Search for the cell housing the specified text and yield its [X, Y] center coordinate. 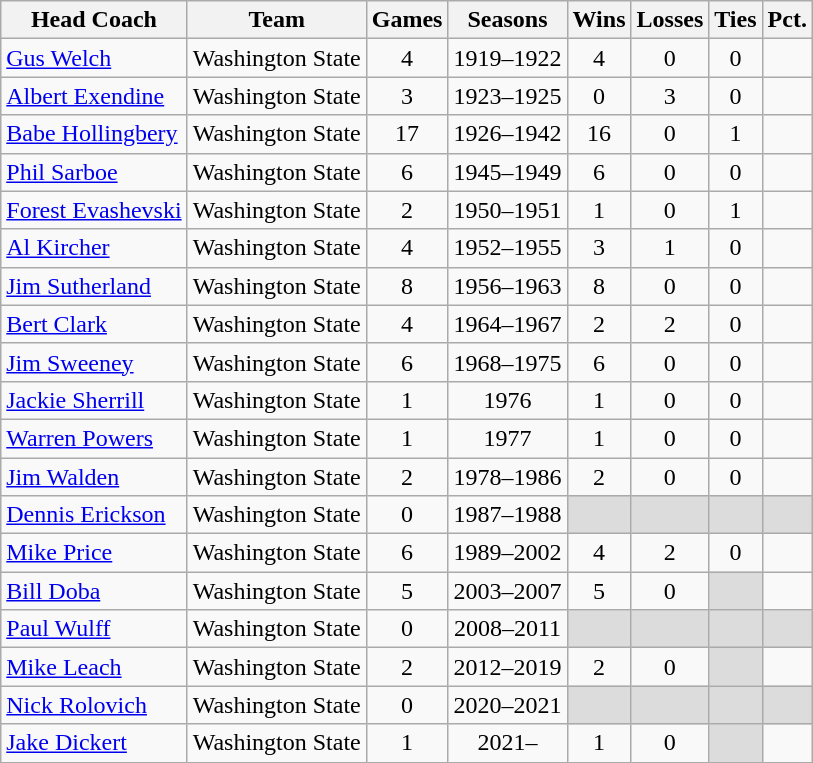
2003–2007 [508, 591]
1952–1955 [508, 248]
17 [407, 134]
Head Coach [94, 20]
2012–2019 [508, 667]
16 [599, 134]
Games [407, 20]
Bert Clark [94, 324]
Jim Sutherland [94, 286]
Ties [736, 20]
Paul Wulff [94, 629]
Pct. [787, 20]
Wins [599, 20]
1968–1975 [508, 362]
Al Kircher [94, 248]
Jim Sweeney [94, 362]
Bill Doba [94, 591]
Jake Dickert [94, 743]
2020–2021 [508, 705]
Seasons [508, 20]
1987–1988 [508, 515]
1956–1963 [508, 286]
1919–1922 [508, 58]
Albert Exendine [94, 96]
1977 [508, 438]
2008–2011 [508, 629]
1945–1949 [508, 172]
2021– [508, 743]
1926–1942 [508, 134]
Forest Evashevski [94, 210]
Dennis Erickson [94, 515]
1976 [508, 400]
Mike Leach [94, 667]
Phil Sarboe [94, 172]
1989–2002 [508, 553]
1978–1986 [508, 477]
1923–1925 [508, 96]
Babe Hollingbery [94, 134]
1950–1951 [508, 210]
Warren Powers [94, 438]
Mike Price [94, 553]
Team [276, 20]
Losses [670, 20]
Nick Rolovich [94, 705]
Gus Welch [94, 58]
Jackie Sherrill [94, 400]
Jim Walden [94, 477]
1964–1967 [508, 324]
